Detect which cell encompasses the target text, then output its (X, Y) center coordinate. 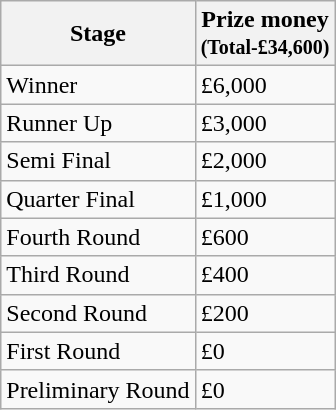
£1,000 (265, 199)
Prize money(Total-£34,600) (265, 34)
Winner (98, 85)
£3,000 (265, 123)
Preliminary Round (98, 389)
£2,000 (265, 161)
Second Round (98, 313)
Stage (98, 34)
Semi Final (98, 161)
£600 (265, 237)
Quarter Final (98, 199)
First Round (98, 351)
Runner Up (98, 123)
£400 (265, 275)
£200 (265, 313)
Fourth Round (98, 237)
£6,000 (265, 85)
Third Round (98, 275)
